Provide the [x, y] coordinate of the cell's center where the given text is located.  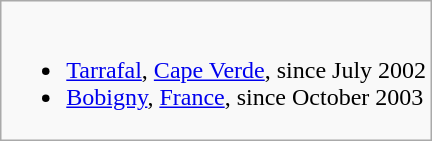
Tarrafal, Cape Verde, since July 2002 Bobigny, France, since October 2003 [216, 71]
